Search for the cell housing the specified text and yield its (x, y) center coordinate. 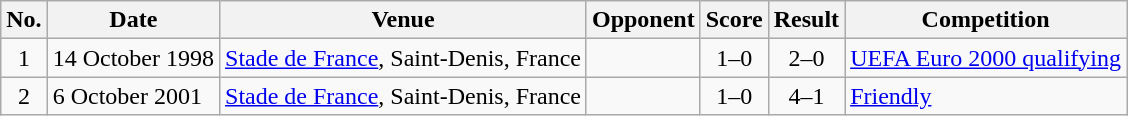
UEFA Euro 2000 qualifying (986, 58)
1 (24, 58)
Competition (986, 20)
Result (806, 20)
Score (734, 20)
2 (24, 96)
14 October 1998 (133, 58)
6 October 2001 (133, 96)
No. (24, 20)
Friendly (986, 96)
Date (133, 20)
Venue (404, 20)
4–1 (806, 96)
Opponent (643, 20)
2–0 (806, 58)
